Determine the [x, y] coordinate at the center of the cell enclosing the given text.  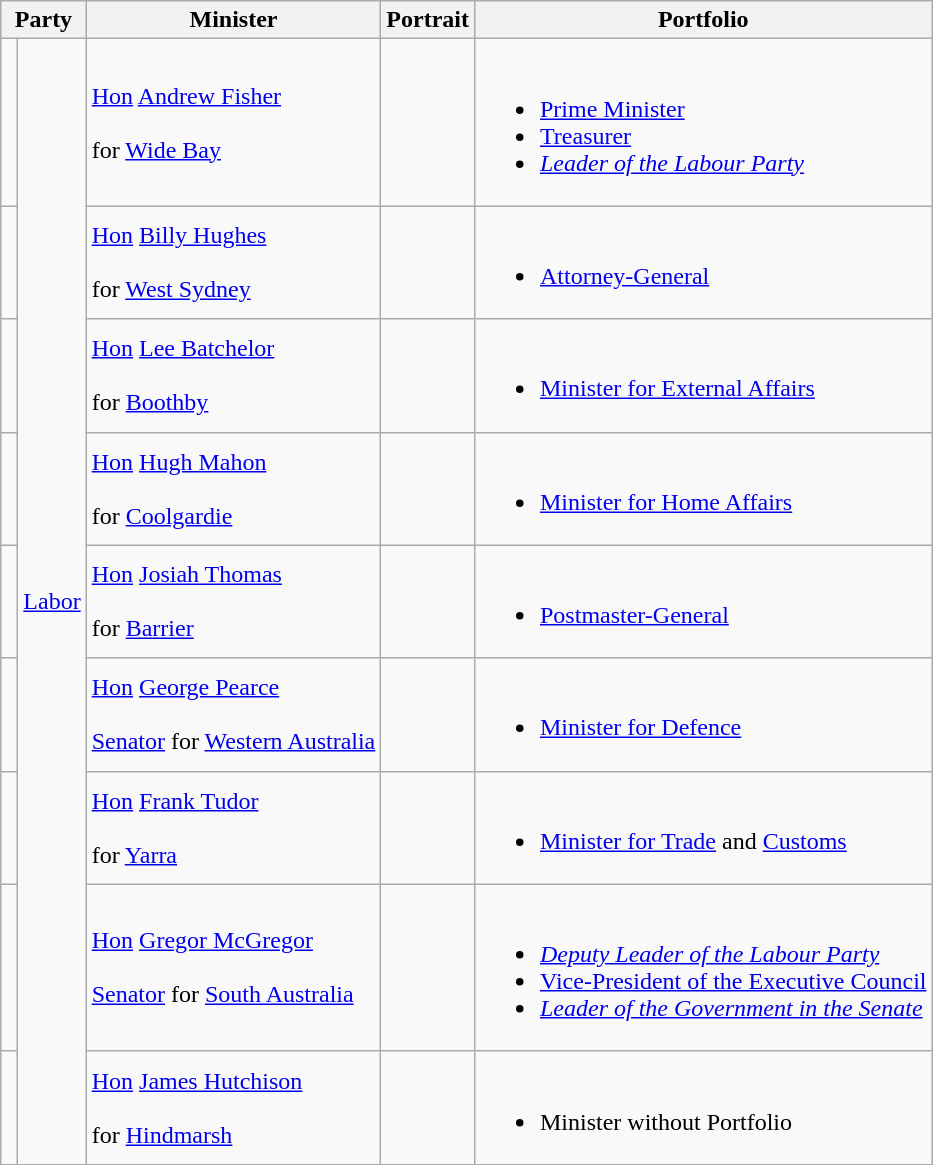
Minister for External Affairs [703, 376]
Portfolio [703, 20]
Hon Andrew Fisher for Wide Bay [234, 122]
Labor [52, 602]
Minister [234, 20]
Minister without Portfolio [703, 1108]
Hon George Pearce Senator for Western Australia [234, 714]
Minister for Home Affairs [703, 488]
Portrait [428, 20]
Hon Gregor McGregor Senator for South Australia [234, 968]
Hon Hugh Mahon for Coolgardie [234, 488]
Hon Billy Hughes for West Sydney [234, 262]
Minister for Defence [703, 714]
Hon Lee Batchelor for Boothby [234, 376]
Hon James Hutchison for Hindmarsh [234, 1108]
Attorney-General [703, 262]
Party [44, 20]
Hon Frank Tudor for Yarra [234, 828]
Hon Josiah Thomas for Barrier [234, 602]
Minister for Trade and Customs [703, 828]
Deputy Leader of the Labour PartyVice-President of the Executive CouncilLeader of the Government in the Senate [703, 968]
Prime MinisterTreasurerLeader of the Labour Party [703, 122]
Postmaster-General [703, 602]
